Provide the (X, Y) coordinate of the cell's center where the given text is located.  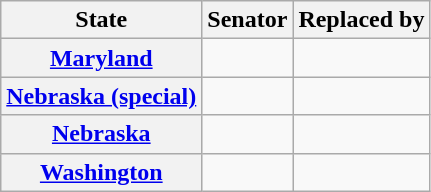
Maryland (102, 58)
Washington (102, 172)
Nebraska (special) (102, 96)
State (102, 20)
Replaced by (362, 20)
Nebraska (102, 134)
Senator (248, 20)
